Pinpoint the cell where the given text exists, returning its [X, Y] midpoint coordinate. 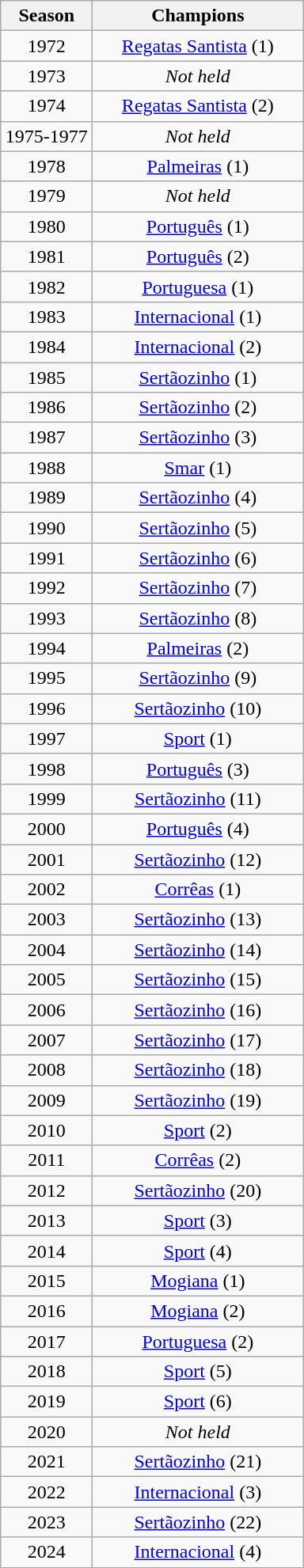
Sertãozinho (20) [198, 1190]
1988 [47, 468]
1993 [47, 618]
Sertãozinho (16) [198, 1010]
1984 [47, 347]
Portuguesa (1) [198, 287]
Sport (5) [198, 1372]
Sport (2) [198, 1130]
Português (1) [198, 226]
Mogiana (1) [198, 1281]
Sertãozinho (8) [198, 618]
2007 [47, 1040]
1996 [47, 708]
Português (4) [198, 829]
Sertãozinho (4) [198, 498]
2015 [47, 1281]
2010 [47, 1130]
2006 [47, 1010]
Internacional (4) [198, 1552]
2024 [47, 1552]
1987 [47, 438]
1981 [47, 256]
Sertãozinho (14) [198, 950]
Sertãozinho (1) [198, 378]
1973 [47, 76]
Sertãozinho (7) [198, 588]
2016 [47, 1311]
Sertãozinho (22) [198, 1522]
1989 [47, 498]
1972 [47, 46]
Portuguesa (2) [198, 1342]
2008 [47, 1070]
Sport (6) [198, 1402]
1995 [47, 678]
Sport (4) [198, 1251]
Português (2) [198, 256]
Internacional (2) [198, 347]
2023 [47, 1522]
1980 [47, 226]
Português (3) [198, 769]
Regatas Santista (2) [198, 106]
Sertãozinho (2) [198, 408]
2014 [47, 1251]
1990 [47, 528]
Sertãozinho (5) [198, 528]
Sertãozinho (19) [198, 1100]
Sertãozinho (17) [198, 1040]
Sertãozinho (9) [198, 678]
Internacional (3) [198, 1492]
2013 [47, 1221]
1974 [47, 106]
2021 [47, 1462]
Season [47, 16]
Sertãozinho (10) [198, 708]
Sertãozinho (12) [198, 859]
Sertãozinho (11) [198, 799]
2004 [47, 950]
2000 [47, 829]
1994 [47, 648]
1983 [47, 317]
Sertãozinho (3) [198, 438]
2012 [47, 1190]
Regatas Santista (1) [198, 46]
1986 [47, 408]
Internacional (1) [198, 317]
Smar (1) [198, 468]
Sertãozinho (15) [198, 980]
2003 [47, 920]
Palmeiras (2) [198, 648]
Sport (1) [198, 738]
Sertãozinho (6) [198, 558]
2011 [47, 1160]
Sport (3) [198, 1221]
1979 [47, 196]
2022 [47, 1492]
1998 [47, 769]
1978 [47, 166]
Corrêas (1) [198, 890]
2020 [47, 1432]
Palmeiras (1) [198, 166]
1985 [47, 378]
2001 [47, 859]
Sertãozinho (18) [198, 1070]
Mogiana (2) [198, 1311]
2017 [47, 1342]
1992 [47, 588]
1982 [47, 287]
2009 [47, 1100]
2002 [47, 890]
2019 [47, 1402]
2018 [47, 1372]
Sertãozinho (13) [198, 920]
Corrêas (2) [198, 1160]
Champions [198, 16]
1999 [47, 799]
2005 [47, 980]
Sertãozinho (21) [198, 1462]
1991 [47, 558]
1975-1977 [47, 136]
1997 [47, 738]
